Provide the (X, Y) coordinate of the cell's center where the given text is located.  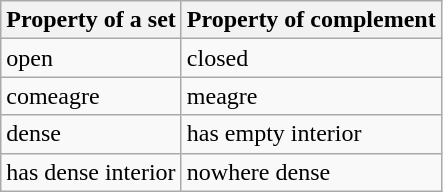
Property of a set (92, 20)
meagre (311, 96)
dense (92, 134)
comeagre (92, 96)
has dense interior (92, 172)
open (92, 58)
has empty interior (311, 134)
closed (311, 58)
Property of complement (311, 20)
nowhere dense (311, 172)
